Provide the (x, y) coordinate of the cell's center where the given text is located.  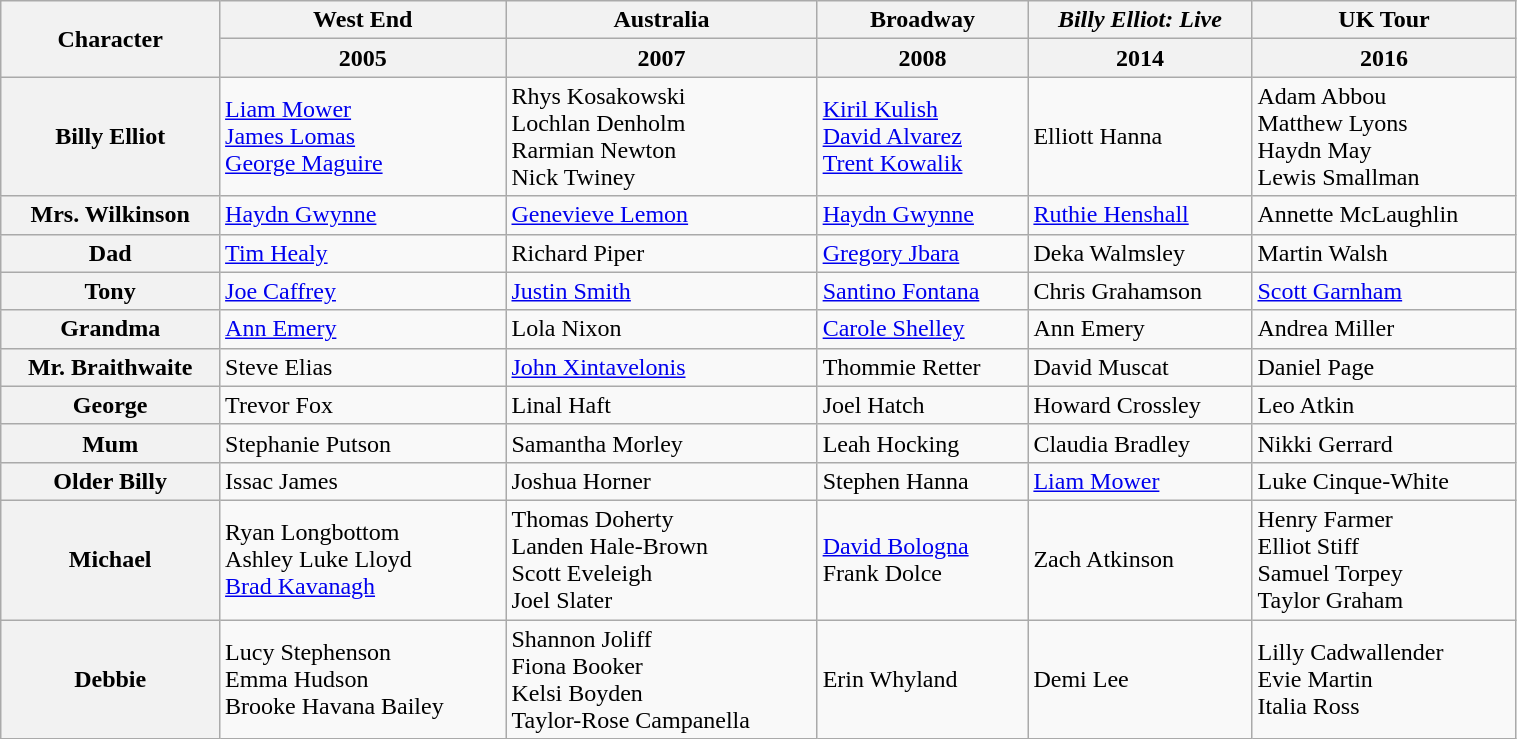
Tony (110, 291)
Ruthie Henshall (1140, 215)
David Muscat (1140, 367)
Carole Shelley (922, 329)
Older Billy (110, 481)
Dad (110, 253)
Tim Healy (363, 253)
Thommie Retter (922, 367)
Mr. Braithwaite (110, 367)
Gregory Jbara (922, 253)
Mum (110, 443)
Claudia Bradley (1140, 443)
2007 (662, 58)
Demi Lee (1140, 680)
Joshua Horner (662, 481)
Chris Grahamson (1140, 291)
Henry Farmer Elliot Stiff Samuel Torpey Taylor Graham (1384, 560)
Leah Hocking (922, 443)
Trevor Fox (363, 405)
Daniel Page (1384, 367)
Santino Fontana (922, 291)
Thomas Doherty Landen Hale-Brown Scott Eveleigh Joel Slater (662, 560)
Australia (662, 20)
Shannon Joliff Fiona Booker Kelsi Boyden Taylor-Rose Campanella (662, 680)
Erin Whyland (922, 680)
Lucy Stephenson Emma Hudson Brooke Havana Bailey (363, 680)
Leo Atkin (1384, 405)
Lola Nixon (662, 329)
Michael (110, 560)
UK Tour (1384, 20)
Liam Mower James Lomas George Maguire (363, 136)
Linal Haft (662, 405)
Richard Piper (662, 253)
Billy Elliot: Live (1140, 20)
Mrs. Wilkinson (110, 215)
Andrea Miller (1384, 329)
West End (363, 20)
David Bologna Frank Dolce (922, 560)
Howard Crossley (1140, 405)
Kiril Kulish David Alvarez Trent Kowalik (922, 136)
Broadway (922, 20)
Issac James (363, 481)
Scott Garnham (1384, 291)
Genevieve Lemon (662, 215)
Ryan Longbottom Ashley Luke Lloyd Brad Kavanagh (363, 560)
Steve Elias (363, 367)
Nikki Gerrard (1384, 443)
2005 (363, 58)
2014 (1140, 58)
Adam Abbou Matthew Lyons Haydn May Lewis Smallman (1384, 136)
Grandma (110, 329)
Annette McLaughlin (1384, 215)
Deka Walmsley (1140, 253)
Stephanie Putson (363, 443)
Joel Hatch (922, 405)
2016 (1384, 58)
John Xintavelonis (662, 367)
Elliott Hanna (1140, 136)
Joe Caffrey (363, 291)
George (110, 405)
Justin Smith (662, 291)
Luke Cinque-White (1384, 481)
Rhys Kosakowski Lochlan Denholm Rarmian Newton Nick Twiney (662, 136)
Character (110, 39)
2008 (922, 58)
Zach Atkinson (1140, 560)
Lilly Cadwallender Evie Martin Italia Ross (1384, 680)
Billy Elliot (110, 136)
Martin Walsh (1384, 253)
Samantha Morley (662, 443)
Liam Mower (1140, 481)
Stephen Hanna (922, 481)
Debbie (110, 680)
